Scan for the cell matching the given text and deliver its [X, Y] coordinate at center. 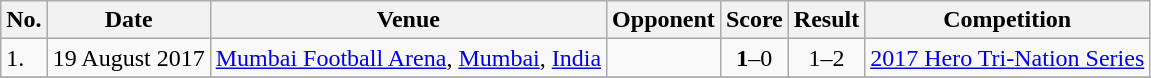
Result [826, 20]
2017 Hero Tri-Nation Series [1008, 58]
Score [754, 20]
1. [24, 58]
Date [128, 20]
Opponent [664, 20]
Venue [408, 20]
Competition [1008, 20]
1–0 [754, 58]
1–2 [826, 58]
No. [24, 20]
19 August 2017 [128, 58]
Mumbai Football Arena, Mumbai, India [408, 58]
